Output the (x, y) coordinate of the center of the cell containing the given text.  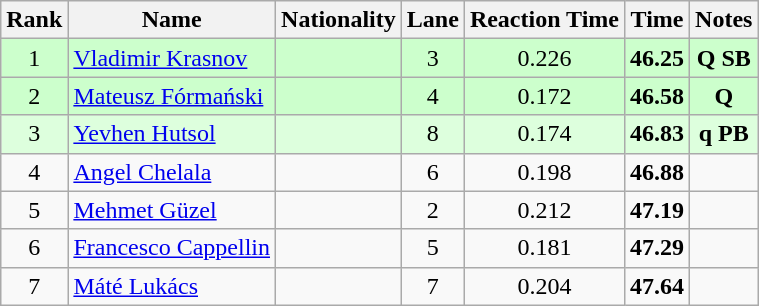
Vladimir Krasnov (172, 58)
q PB (724, 134)
Q (724, 96)
Rank (34, 20)
0.204 (544, 286)
Mateusz Fórmański (172, 96)
Notes (724, 20)
0.174 (544, 134)
0.226 (544, 58)
1 (34, 58)
8 (432, 134)
Name (172, 20)
Mehmet Güzel (172, 210)
0.181 (544, 248)
47.64 (658, 286)
47.29 (658, 248)
46.88 (658, 172)
Reaction Time (544, 20)
Q SB (724, 58)
Time (658, 20)
Nationality (339, 20)
Francesco Cappellin (172, 248)
Lane (432, 20)
46.83 (658, 134)
47.19 (658, 210)
0.212 (544, 210)
Yevhen Hutsol (172, 134)
Angel Chelala (172, 172)
0.198 (544, 172)
46.58 (658, 96)
0.172 (544, 96)
46.25 (658, 58)
Máté Lukács (172, 286)
